From the cell containing the given text, extract its center point as [x, y] coordinate. 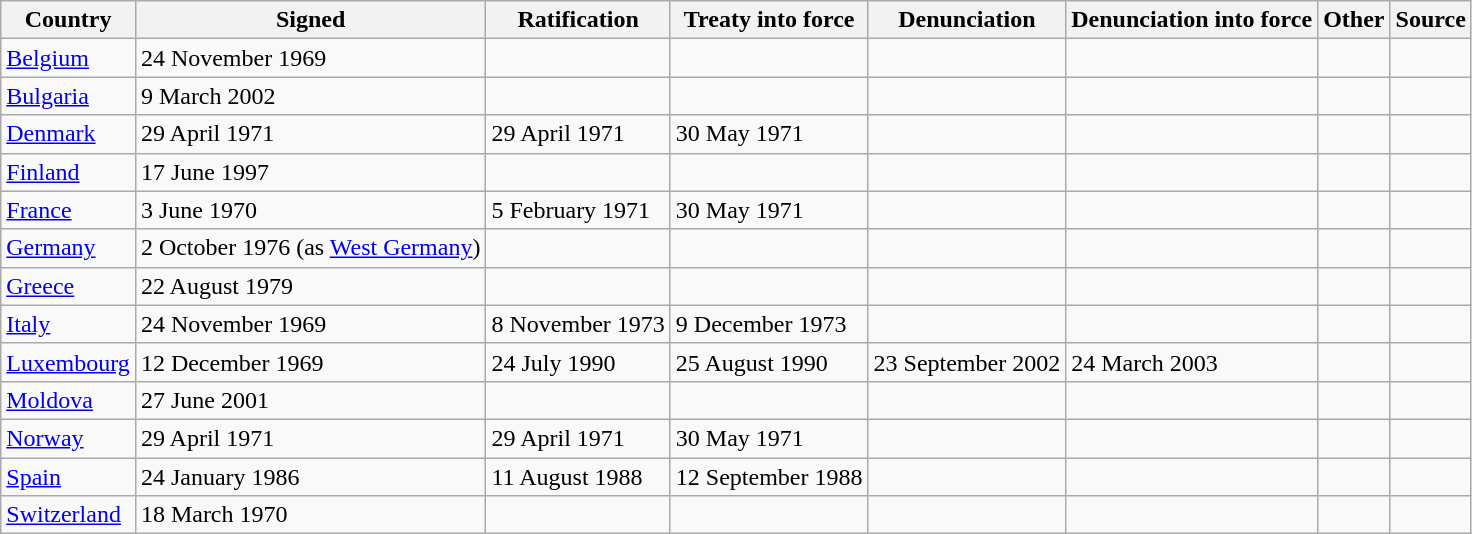
Greece [68, 286]
Country [68, 20]
Treaty into force [769, 20]
27 June 2001 [310, 400]
24 January 1986 [310, 477]
Denmark [68, 134]
Ratification [578, 20]
9 March 2002 [310, 96]
24 March 2003 [1192, 362]
Moldova [68, 400]
Other [1354, 20]
Bulgaria [68, 96]
Denunciation into force [1192, 20]
Signed [310, 20]
France [68, 210]
Belgium [68, 58]
Luxembourg [68, 362]
Italy [68, 324]
22 August 1979 [310, 286]
2 October 1976 (as West Germany) [310, 248]
17 June 1997 [310, 172]
23 September 2002 [967, 362]
12 December 1969 [310, 362]
Germany [68, 248]
Switzerland [68, 515]
24 July 1990 [578, 362]
Spain [68, 477]
Denunciation [967, 20]
3 June 1970 [310, 210]
11 August 1988 [578, 477]
25 August 1990 [769, 362]
Norway [68, 438]
12 September 1988 [769, 477]
9 December 1973 [769, 324]
Finland [68, 172]
5 February 1971 [578, 210]
Source [1430, 20]
8 November 1973 [578, 324]
18 March 1970 [310, 515]
